Pinpoint the cell where the given text exists, returning its (x, y) midpoint coordinate. 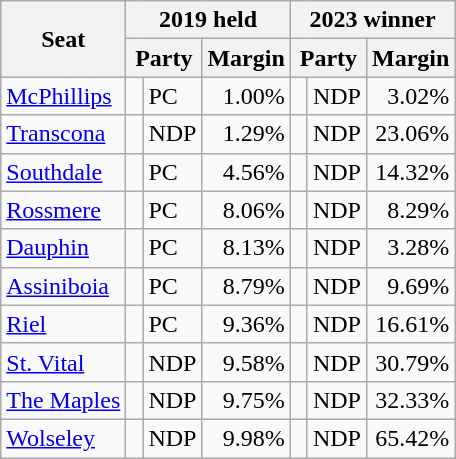
Dauphin (64, 248)
9.36% (246, 324)
2023 winner (372, 20)
Riel (64, 324)
9.75% (246, 400)
9.58% (246, 362)
Transcona (64, 134)
Southdale (64, 172)
14.32% (410, 172)
The Maples (64, 400)
1.00% (246, 96)
1.29% (246, 134)
McPhillips (64, 96)
16.61% (410, 324)
65.42% (410, 438)
Wolseley (64, 438)
St. Vital (64, 362)
8.13% (246, 248)
Seat (64, 39)
8.79% (246, 286)
9.98% (246, 438)
8.29% (410, 210)
3.28% (410, 248)
8.06% (246, 210)
4.56% (246, 172)
23.06% (410, 134)
30.79% (410, 362)
32.33% (410, 400)
9.69% (410, 286)
Rossmere (64, 210)
2019 held (208, 20)
Assiniboia (64, 286)
3.02% (410, 96)
